Scan for the cell matching the given text and deliver its [x, y] coordinate at center. 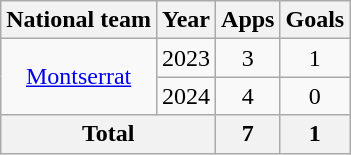
2023 [186, 58]
Year [186, 20]
Apps [248, 20]
Montserrat [79, 77]
7 [248, 134]
Goals [315, 20]
National team [79, 20]
4 [248, 96]
Total [108, 134]
3 [248, 58]
0 [315, 96]
2024 [186, 96]
